For the text-containing cell, return its midpoint in [x, y] coordinate format. 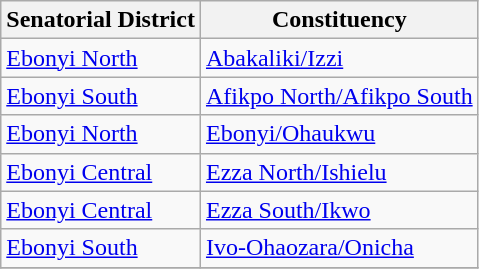
Abakaliki/Izzi [339, 58]
Ivo-Ohaozara/Onicha [339, 248]
Ebonyi/Ohaukwu [339, 134]
Constituency [339, 20]
Ezza South/Ikwo [339, 210]
Afikpo North/Afikpo South [339, 96]
Ezza North/Ishielu [339, 172]
Senatorial District [101, 20]
